Locate the cell with the specified text and output its [X, Y] center coordinate. 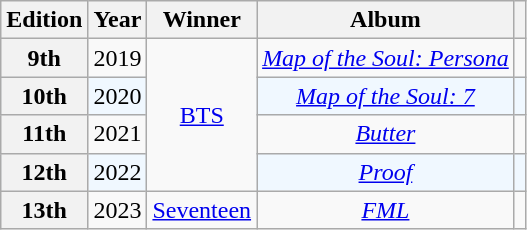
Seventeen [202, 210]
Year [118, 20]
10th [44, 96]
Map of the Soul: 7 [386, 96]
12th [44, 172]
2020 [118, 96]
11th [44, 134]
Album [386, 20]
13th [44, 210]
9th [44, 58]
Proof [386, 172]
Map of the Soul: Persona [386, 58]
2019 [118, 58]
2023 [118, 210]
Winner [202, 20]
BTS [202, 115]
2022 [118, 172]
Edition [44, 20]
2021 [118, 134]
FML [386, 210]
Butter [386, 134]
